Return the (x, y) coordinate for the center point of the cell that contains the specified text.  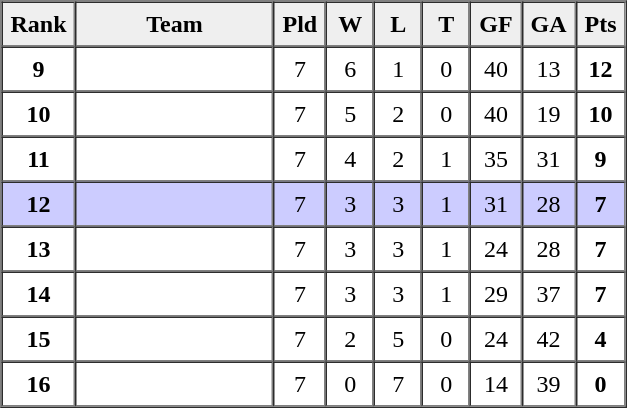
T (446, 24)
16 (39, 384)
GA (549, 24)
L (398, 24)
Team (175, 24)
11 (39, 158)
42 (549, 338)
W (350, 24)
Rank (39, 24)
GF (496, 24)
Pld (300, 24)
29 (496, 294)
Pts (601, 24)
35 (496, 158)
15 (39, 338)
37 (549, 294)
6 (350, 68)
39 (549, 384)
19 (549, 114)
